Determine the (X, Y) coordinate at the center of the cell enclosing the given text.  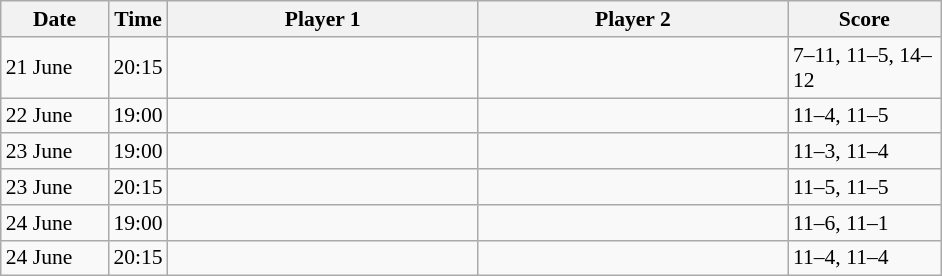
Time (138, 19)
7–11, 11–5, 14–12 (864, 68)
22 June (55, 116)
Player 1 (323, 19)
11–5, 11–5 (864, 187)
Date (55, 19)
Score (864, 19)
11–4, 11–4 (864, 258)
11–4, 11–5 (864, 116)
Player 2 (633, 19)
21 June (55, 68)
11–6, 11–1 (864, 223)
11–3, 11–4 (864, 152)
